Pinpoint the cell where the given text exists, returning its [X, Y] midpoint coordinate. 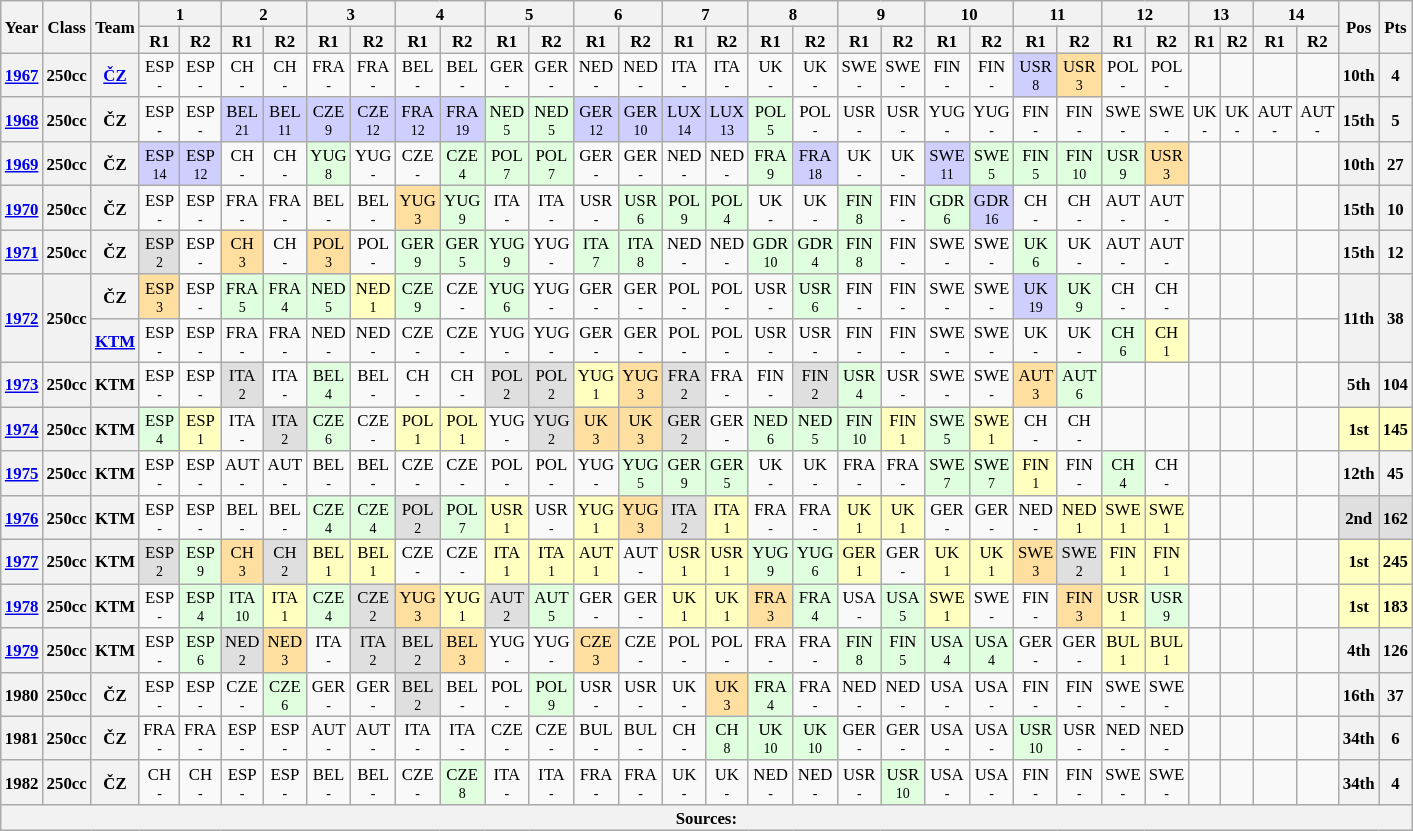
1975 [22, 473]
1979 [22, 650]
183 [1396, 606]
1971 [22, 252]
ITA8 [640, 252]
7 [706, 14]
UK19 [1036, 296]
3 [350, 14]
11th [1359, 318]
BEL21 [242, 120]
GER1 [859, 562]
POL4 [728, 208]
9 [880, 14]
GDR16 [992, 208]
1970 [22, 208]
2nd [1359, 517]
BEL4 [328, 385]
GDR6 [948, 208]
GER12 [596, 120]
YUG2 [552, 429]
104 [1396, 385]
SWE2 [1079, 562]
CZE8 [462, 783]
POL3 [328, 252]
Team [115, 27]
BEL11 [286, 120]
NED6 [770, 429]
1974 [22, 429]
FIN2 [816, 385]
NED2 [242, 650]
FRA3 [770, 606]
1977 [22, 562]
8 [792, 14]
BEL3 [462, 650]
GDR10 [770, 252]
1972 [22, 318]
ESP14 [160, 164]
LUX14 [684, 120]
CH8 [728, 738]
245 [1396, 562]
FRA5 [242, 296]
ESP3 [160, 296]
1973 [22, 385]
SWE11 [948, 164]
AUT5 [552, 606]
ESP9 [200, 562]
162 [1396, 517]
126 [1396, 650]
CZE3 [596, 650]
LUX13 [728, 120]
ESP12 [200, 164]
AUT2 [508, 606]
1 [180, 14]
NED3 [286, 650]
16th [1359, 694]
1980 [22, 694]
YUG8 [328, 164]
USR8 [1036, 75]
FRA18 [816, 164]
GER10 [640, 120]
GER2 [684, 429]
AUT1 [596, 562]
Class [67, 27]
ESP1 [200, 429]
USA5 [903, 606]
27 [1396, 164]
1969 [22, 164]
1967 [22, 75]
Pos [1359, 27]
FRA19 [462, 120]
Pts [1396, 27]
UK6 [1036, 252]
SWE3 [1036, 562]
145 [1396, 429]
13 [1220, 14]
Year [22, 27]
POL5 [770, 120]
14 [1296, 14]
YUG5 [640, 473]
38 [1396, 318]
12th [1359, 473]
CZE2 [374, 606]
FRA9 [770, 164]
5th [1359, 385]
FRA2 [684, 385]
ITA7 [596, 252]
CZE12 [374, 120]
11 [1058, 14]
45 [1396, 473]
FRA12 [418, 120]
UK9 [1079, 296]
1981 [22, 738]
USR4 [859, 385]
GDR4 [816, 252]
CH4 [1123, 473]
2 [264, 14]
CH2 [286, 562]
1968 [22, 120]
ESP6 [200, 650]
AUT3 [1036, 385]
FIN3 [1079, 606]
1976 [22, 517]
1982 [22, 783]
ITA10 [242, 606]
CH6 [1123, 341]
CH1 [1167, 341]
1978 [22, 606]
37 [1396, 694]
AUT6 [1079, 385]
4th [1359, 650]
Sources: [706, 818]
